Locate the cell with the specified text and output its (X, Y) center coordinate. 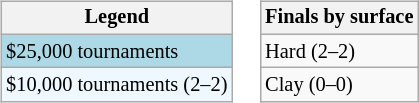
$25,000 tournaments (116, 51)
Clay (0–0) (339, 85)
Legend (116, 18)
Hard (2–2) (339, 51)
Finals by surface (339, 18)
$10,000 tournaments (2–2) (116, 85)
